Extract the [X, Y] coordinate from the center of the cell holding the provided text.  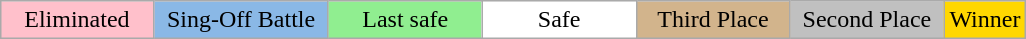
Winner [985, 20]
Sing-Off Battle [241, 20]
Second Place [867, 20]
Eliminated [77, 20]
Last safe [405, 20]
Third Place [713, 20]
Safe [559, 20]
